Locate the cell with the specified text and output its [x, y] center coordinate. 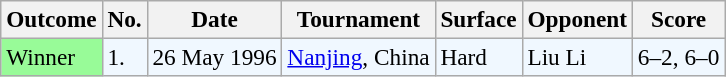
Winner [52, 57]
Outcome [52, 19]
Nanjing, China [358, 57]
No. [124, 19]
Hard [478, 57]
Surface [478, 19]
Score [678, 19]
6–2, 6–0 [678, 57]
Opponent [577, 19]
1. [124, 57]
Liu Li [577, 57]
26 May 1996 [214, 57]
Date [214, 19]
Tournament [358, 19]
